Capture the cell that displays the provided text and extract its [X, Y] central coordinate. 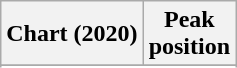
Chart (2020) [72, 34]
Peakposition [189, 34]
